Return (x, y) of the center of cell containing provided text 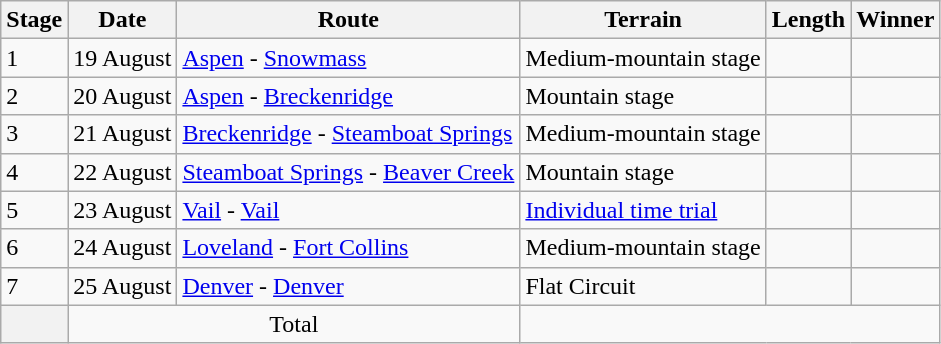
Vail - Vail (348, 210)
21 August (122, 134)
19 August (122, 58)
4 (34, 172)
Stage (34, 20)
22 August (122, 172)
Length (808, 20)
Breckenridge - Steamboat Springs (348, 134)
1 (34, 58)
Flat Circuit (643, 286)
Individual time trial (643, 210)
Terrain (643, 20)
Denver - Denver (348, 286)
7 (34, 286)
23 August (122, 210)
25 August (122, 286)
5 (34, 210)
2 (34, 96)
24 August (122, 248)
Loveland - Fort Collins (348, 248)
Aspen - Breckenridge (348, 96)
Total (294, 324)
20 August (122, 96)
6 (34, 248)
Date (122, 20)
Winner (896, 20)
Aspen - Snowmass (348, 58)
Route (348, 20)
3 (34, 134)
Steamboat Springs - Beaver Creek (348, 172)
